Search for the cell housing the specified text and yield its [x, y] center coordinate. 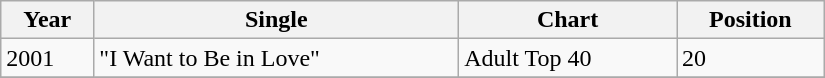
Year [48, 20]
Position [750, 20]
2001 [48, 58]
Adult Top 40 [568, 58]
Single [276, 20]
"I Want to Be in Love" [276, 58]
20 [750, 58]
Chart [568, 20]
